Identify which cell holds the provided text, then report its (X, Y) central coordinate. 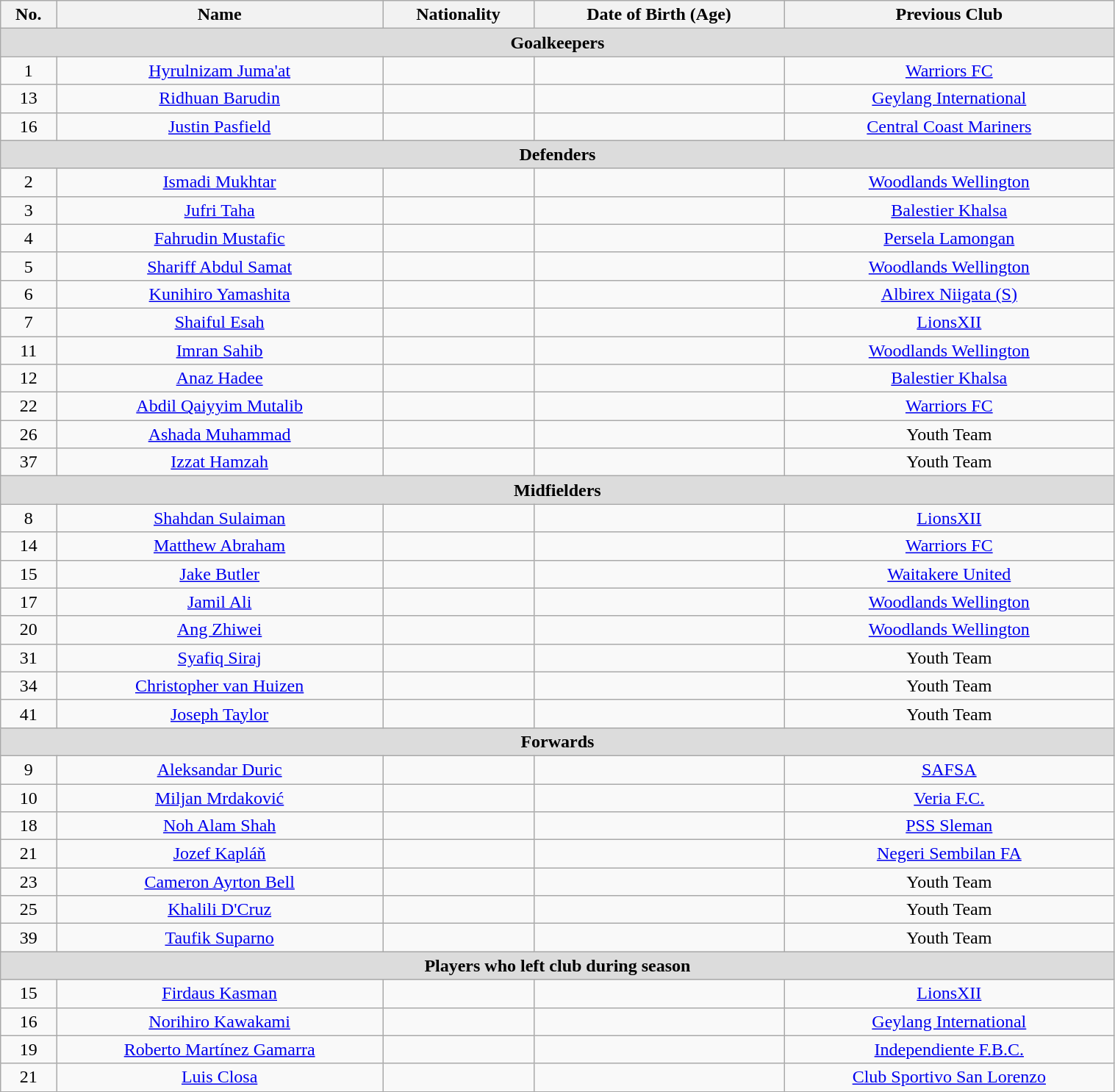
4 (29, 238)
39 (29, 938)
Ridhuan Barudin (220, 98)
8 (29, 518)
Ashada Muhammad (220, 434)
Central Coast Mariners (950, 126)
Imran Sahib (220, 351)
1 (29, 71)
Kunihiro Yamashita (220, 294)
Players who left club during season (557, 966)
25 (29, 910)
Midfielders (557, 490)
Aleksandar Duric (220, 769)
Waitakere United (950, 574)
Jufri Taha (220, 210)
11 (29, 351)
Noh Alam Shah (220, 826)
Ismadi Mukhtar (220, 182)
Shaiful Esah (220, 322)
Independiente F.B.C. (950, 1049)
Firdaus Kasman (220, 994)
3 (29, 210)
34 (29, 686)
37 (29, 462)
Name (220, 15)
Justin Pasfield (220, 126)
Fahrudin Mustafic (220, 238)
Izzat Hamzah (220, 462)
Hyrulnizam Juma'at (220, 71)
26 (29, 434)
Previous Club (950, 15)
Veria F.C. (950, 797)
Jamil Ali (220, 602)
17 (29, 602)
31 (29, 658)
Goalkeepers (557, 43)
Anaz Hadee (220, 378)
Forwards (557, 741)
SAFSA (950, 769)
Date of Birth (Age) (659, 15)
Syafiq Siraj (220, 658)
Club Sportivo San Lorenzo (950, 1077)
6 (29, 294)
Shariff Abdul Samat (220, 266)
2 (29, 182)
Roberto Martínez Gamarra (220, 1049)
Cameron Ayrton Bell (220, 882)
Christopher van Huizen (220, 686)
14 (29, 546)
13 (29, 98)
Abdil Qaiyyim Mutalib (220, 406)
7 (29, 322)
Khalili D'Cruz (220, 910)
Nationality (459, 15)
9 (29, 769)
5 (29, 266)
PSS Sleman (950, 826)
Negeri Sembilan FA (950, 854)
Miljan Mrdaković (220, 797)
Norihiro Kawakami (220, 1021)
19 (29, 1049)
No. (29, 15)
10 (29, 797)
Shahdan Sulaiman (220, 518)
18 (29, 826)
Defenders (557, 154)
22 (29, 406)
12 (29, 378)
Persela Lamongan (950, 238)
Joseph Taylor (220, 714)
Luis Closa (220, 1077)
Matthew Abraham (220, 546)
20 (29, 630)
23 (29, 882)
Ang Zhiwei (220, 630)
Jozef Kapláň (220, 854)
Taufik Suparno (220, 938)
41 (29, 714)
Albirex Niigata (S) (950, 294)
Jake Butler (220, 574)
